Determine the (X, Y) coordinate at the center of the cell enclosing the given text.  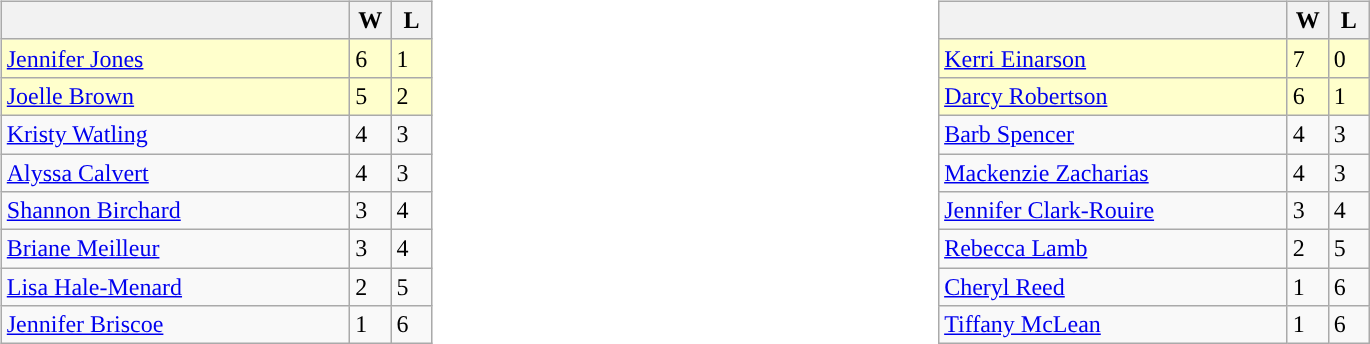
Kerri Einarson (1114, 58)
Shannon Birchard (176, 211)
Joelle Brown (176, 96)
Tiffany McLean (1114, 325)
Kristy Watling (176, 134)
Barb Spencer (1114, 134)
Jennifer Jones (176, 58)
Mackenzie Zacharias (1114, 173)
0 (1348, 58)
7 (1308, 58)
Lisa Hale-Menard (176, 287)
Rebecca Lamb (1114, 249)
Alyssa Calvert (176, 173)
Jennifer Briscoe (176, 325)
Briane Meilleur (176, 249)
Jennifer Clark-Rouire (1114, 211)
Cheryl Reed (1114, 287)
Darcy Robertson (1114, 96)
